Pinpoint the cell where the given text exists, returning its [x, y] midpoint coordinate. 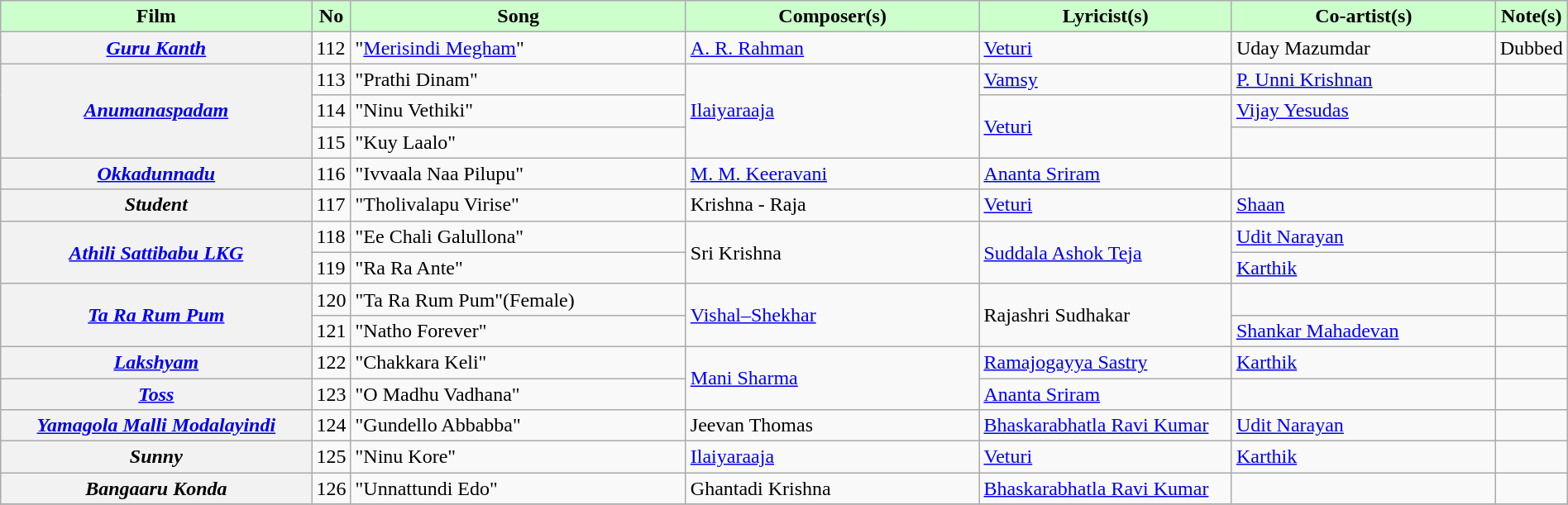
121 [331, 331]
117 [331, 205]
Bangaaru Konda [156, 488]
114 [331, 111]
Yamagola Malli Modalayindi [156, 426]
Rajashri Sudhakar [1105, 315]
124 [331, 426]
Shaan [1363, 205]
M. M. Keeravani [832, 174]
118 [331, 236]
"Ninu Vethiki" [518, 111]
113 [331, 79]
Film [156, 17]
Ta Ra Rum Pum [156, 315]
"Gundello Abbabba" [518, 426]
Jeevan Thomas [832, 426]
Vamsy [1105, 79]
"Ninu Kore" [518, 457]
"Ra Ra Ante" [518, 268]
Ghantadi Krishna [832, 488]
Krishna - Raja [832, 205]
"Chakkara Keli" [518, 362]
Lyricist(s) [1105, 17]
"Ee Chali Galullona" [518, 236]
116 [331, 174]
"Unnattundi Edo" [518, 488]
"Kuy Laalo" [518, 142]
Shankar Mahadevan [1363, 331]
Composer(s) [832, 17]
"Prathi Dinam" [518, 79]
No [331, 17]
Lakshyam [156, 362]
Okkadunnadu [156, 174]
Toss [156, 394]
"Natho Forever" [518, 331]
Guru Kanth [156, 48]
Ramajogayya Sastry [1105, 362]
"O Madhu Vadhana" [518, 394]
Sunny [156, 457]
123 [331, 394]
Vijay Yesudas [1363, 111]
126 [331, 488]
P. Unni Krishnan [1363, 79]
"Ivvaala Naa Pilupu" [518, 174]
Vishal–Shekhar [832, 315]
Athili Sattibabu LKG [156, 252]
Mani Sharma [832, 378]
115 [331, 142]
"Merisindi Megham" [518, 48]
120 [331, 299]
112 [331, 48]
Co-artist(s) [1363, 17]
"Ta Ra Rum Pum"(Female) [518, 299]
Note(s) [1532, 17]
119 [331, 268]
A. R. Rahman [832, 48]
Song [518, 17]
Dubbed [1532, 48]
122 [331, 362]
Suddala Ashok Teja [1105, 252]
125 [331, 457]
"Tholivalapu Virise" [518, 205]
Sri Krishna [832, 252]
Student [156, 205]
Uday Mazumdar [1363, 48]
Anumanaspadam [156, 111]
